From the cell containing the given text, extract its center point as (x, y) coordinate. 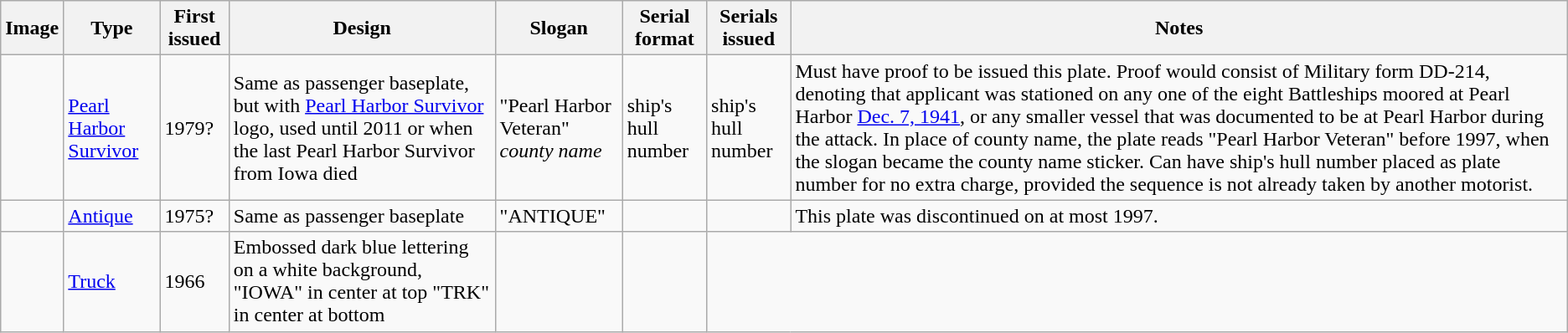
Antique (112, 216)
1979? (194, 127)
First issued (194, 28)
Serial format (664, 28)
Type (112, 28)
Image (32, 28)
Serials issued (749, 28)
Truck (112, 281)
Slogan (559, 28)
Notes (1179, 28)
Same as passenger baseplate (362, 216)
1975? (194, 216)
Same as passenger baseplate, but with Pearl Harbor Survivor logo, used until 2011 or when the last Pearl Harbor Survivor from Iowa died (362, 127)
Pearl Harbor Survivor (112, 127)
1966 (194, 281)
Embossed dark blue lettering on a white background, "IOWA" in center at top "TRK" in center at bottom (362, 281)
Design (362, 28)
This plate was discontinued on at most 1997. (1179, 216)
"Pearl Harbor Veteran"county name (559, 127)
"ANTIQUE" (559, 216)
